Provide the [x, y] coordinate of the cell's center where the given text is located.  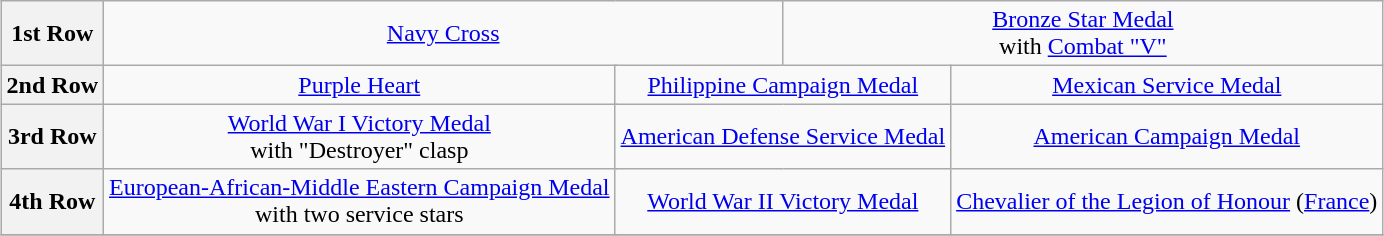
American Defense Service Medal [783, 136]
Philippine Campaign Medal [783, 85]
3rd Row [52, 136]
World War I Victory Medal with "Destroyer" clasp [360, 136]
4th Row [52, 202]
Mexican Service Medal [1167, 85]
American Campaign Medal [1167, 136]
2nd Row [52, 85]
Chevalier of the Legion of Honour (France) [1167, 202]
Bronze Star Medal with Combat "V" [1083, 34]
Purple Heart [360, 85]
1st Row [52, 34]
World War II Victory Medal [783, 202]
Navy Cross [444, 34]
European-African-Middle Eastern Campaign Medal with two service stars [360, 202]
